Find where the given text appears and provide that cell's center as [X, Y] coordinate. 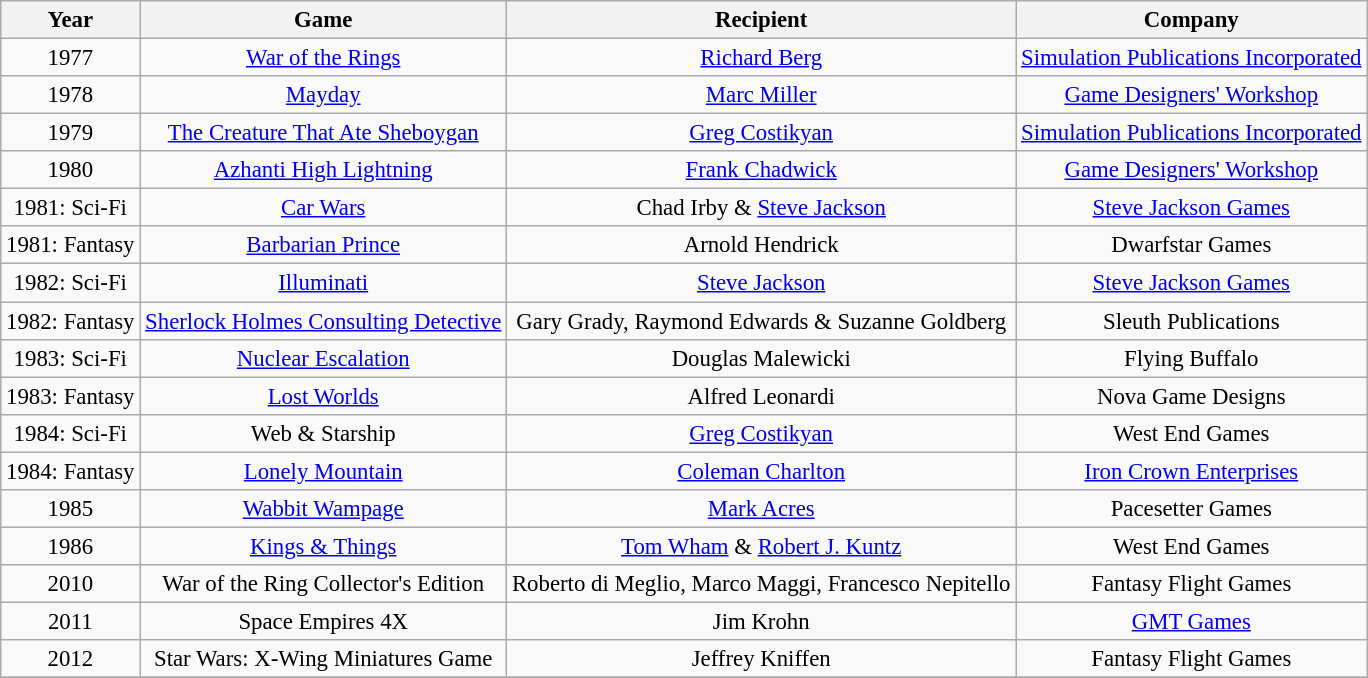
Wabbit Wampage [324, 509]
Jim Krohn [762, 621]
1979 [70, 133]
1980 [70, 170]
Mayday [324, 95]
Roberto di Meglio, Marco Maggi, Francesco Nepitello [762, 584]
1981: Fantasy [70, 245]
Coleman Charlton [762, 471]
Illuminati [324, 283]
Nova Game Designs [1192, 396]
Lonely Mountain [324, 471]
Car Wars [324, 208]
Marc Miller [762, 95]
Chad Irby & Steve Jackson [762, 208]
2011 [70, 621]
Web & Starship [324, 433]
Alfred Leonardi [762, 396]
War of the Rings [324, 58]
Iron Crown Enterprises [1192, 471]
Arnold Hendrick [762, 245]
1983: Sci-Fi [70, 358]
Barbarian Prince [324, 245]
Star Wars: X-Wing Miniatures Game [324, 659]
Recipient [762, 20]
Sherlock Holmes Consulting Detective [324, 321]
Azhanti High Lightning [324, 170]
1984: Fantasy [70, 471]
1977 [70, 58]
1982: Fantasy [70, 321]
Mark Acres [762, 509]
Richard Berg [762, 58]
Lost Worlds [324, 396]
1982: Sci-Fi [70, 283]
1985 [70, 509]
Pacesetter Games [1192, 509]
1986 [70, 546]
Nuclear Escalation [324, 358]
Tom Wham & Robert J. Kuntz [762, 546]
1983: Fantasy [70, 396]
1978 [70, 95]
Steve Jackson [762, 283]
2012 [70, 659]
Game [324, 20]
War of the Ring Collector's Edition [324, 584]
Sleuth Publications [1192, 321]
Kings & Things [324, 546]
GMT Games [1192, 621]
The Creature That Ate Sheboygan [324, 133]
Company [1192, 20]
Year [70, 20]
1984: Sci-Fi [70, 433]
Space Empires 4X [324, 621]
Jeffrey Kniffen [762, 659]
Douglas Malewicki [762, 358]
Dwarfstar Games [1192, 245]
Flying Buffalo [1192, 358]
Frank Chadwick [762, 170]
Gary Grady, Raymond Edwards & Suzanne Goldberg [762, 321]
2010 [70, 584]
1981: Sci-Fi [70, 208]
